Output the [x, y] coordinate of the center of the cell containing the given text.  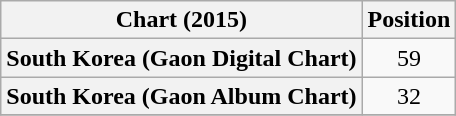
Position [409, 20]
Chart (2015) [182, 20]
South Korea (Gaon Digital Chart) [182, 58]
59 [409, 58]
South Korea (Gaon Album Chart) [182, 96]
32 [409, 96]
